Locate the cell with the specified text and output its (x, y) center coordinate. 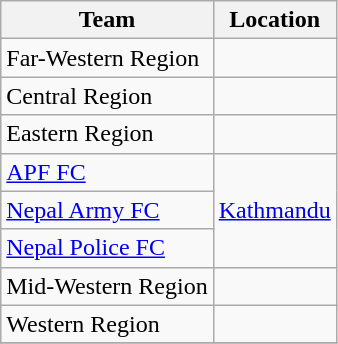
Central Region (107, 96)
Eastern Region (107, 134)
Mid-Western Region (107, 286)
APF FC (107, 172)
Nepal Army FC (107, 210)
Team (107, 20)
Nepal Police FC (107, 248)
Kathmandu (274, 210)
Western Region (107, 324)
Far-Western Region (107, 58)
Location (274, 20)
